Scan for the cell matching the given text and deliver its [X, Y] coordinate at center. 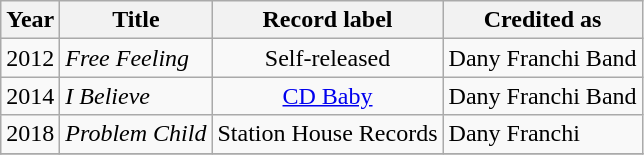
Year [30, 20]
Self-released [328, 58]
2014 [30, 96]
2018 [30, 134]
Record label [328, 20]
Station House Records [328, 134]
Title [136, 20]
CD Baby [328, 96]
2012 [30, 58]
Free Feeling [136, 58]
Problem Child [136, 134]
I Believe [136, 96]
Credited as [542, 20]
Dany Franchi [542, 134]
